Capture the cell that displays the provided text and extract its (x, y) central coordinate. 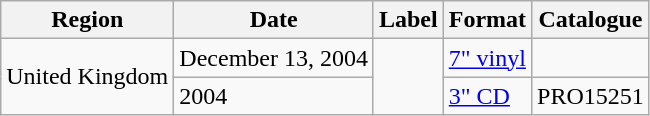
Catalogue (591, 20)
2004 (274, 96)
December 13, 2004 (274, 58)
Date (274, 20)
Region (88, 20)
Format (487, 20)
3" CD (487, 96)
PRO15251 (591, 96)
Label (408, 20)
United Kingdom (88, 77)
7" vinyl (487, 58)
